Identify which cell holds the provided text, then report its [x, y] central coordinate. 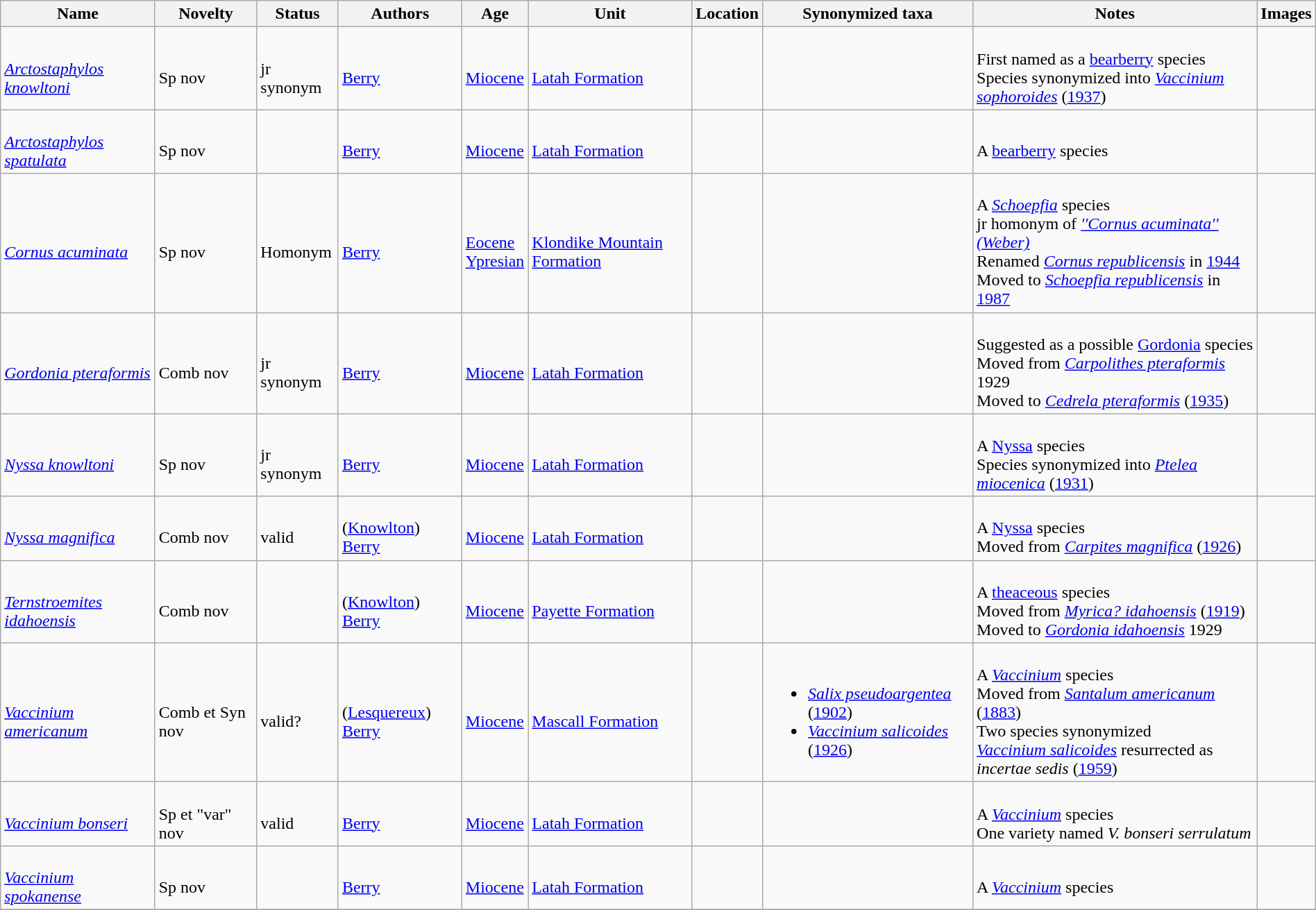
Gordonia pteraformis [78, 363]
Ternstroemites idahoensis [78, 601]
Suggested as a possible Gordonia speciesMoved from Carpolithes pteraformis 1929Moved to Cedrela pteraformis (1935) [1115, 363]
Sp et "var" nov [205, 814]
Cornus acuminata [78, 243]
Notes [1115, 14]
Age [495, 14]
Vaccinium spokanense [78, 877]
A Nyssa species Moved from Carpites magnifica (1926) [1115, 528]
Arctostaphylos spatulata [78, 142]
Klondike Mountain Formation [610, 243]
First named as a bearberry speciesSpecies synonymized into Vaccinium sophoroides (1937) [1115, 68]
Payette Formation [610, 601]
Status [298, 14]
Nyssa magnifica [78, 528]
EoceneYpresian [495, 243]
valid? [298, 712]
Arctostaphylos knowltoni [78, 68]
Unit [610, 14]
Name [78, 14]
A Vaccinium species Moved from Santalum americanum (1883) Two species synonymizedVaccinium salicoides resurrected as incertae sedis (1959) [1115, 712]
A Nyssa speciesSpecies synonymized into Ptelea miocenica (1931) [1115, 455]
Mascall Formation [610, 712]
A theaceous speciesMoved from Myrica? idahoensis (1919)Moved to Gordonia idahoensis 1929 [1115, 601]
Comb et Syn nov [205, 712]
A Vaccinium species One variety named V. bonseri serrulatum [1115, 814]
A Vaccinium species [1115, 877]
Synonymized taxa [868, 14]
Location [727, 14]
Nyssa knowltoni [78, 455]
A Schoepfia speciesjr homonym of ''Cornus acuminata'' (Weber)Renamed Cornus republicensis in 1944Moved to Schoepfia republicensis in 1987 [1115, 243]
Salix pseudoargentea (1902)Vaccinium salicoides (1926) [868, 712]
(Lesquereux) Berry [400, 712]
Vaccinium americanum [78, 712]
Vaccinium bonseri [78, 814]
Authors [400, 14]
Novelty [205, 14]
A bearberry species [1115, 142]
Images [1286, 14]
Homonym [298, 243]
